Capture the cell that displays the provided text and extract its (X, Y) central coordinate. 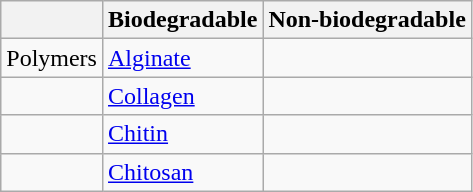
Chitosan (182, 172)
Non-biodegradable (367, 20)
Polymers (52, 58)
Chitin (182, 134)
Alginate (182, 58)
Collagen (182, 96)
Biodegradable (182, 20)
